Provide the (X, Y) coordinate of the cell's center where the given text is located.  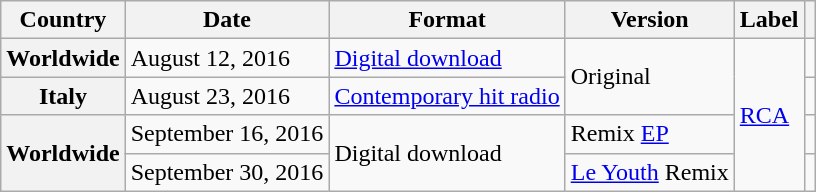
Italy (63, 96)
September 30, 2016 (227, 172)
August 23, 2016 (227, 96)
Format (447, 20)
Original (650, 77)
Version (650, 20)
August 12, 2016 (227, 58)
Contemporary hit radio (447, 96)
Le Youth Remix (650, 172)
Remix EP (650, 134)
Label (769, 20)
Country (63, 20)
RCA (769, 115)
Date (227, 20)
September 16, 2016 (227, 134)
